Output the (X, Y) coordinate of the center of the cell containing the given text.  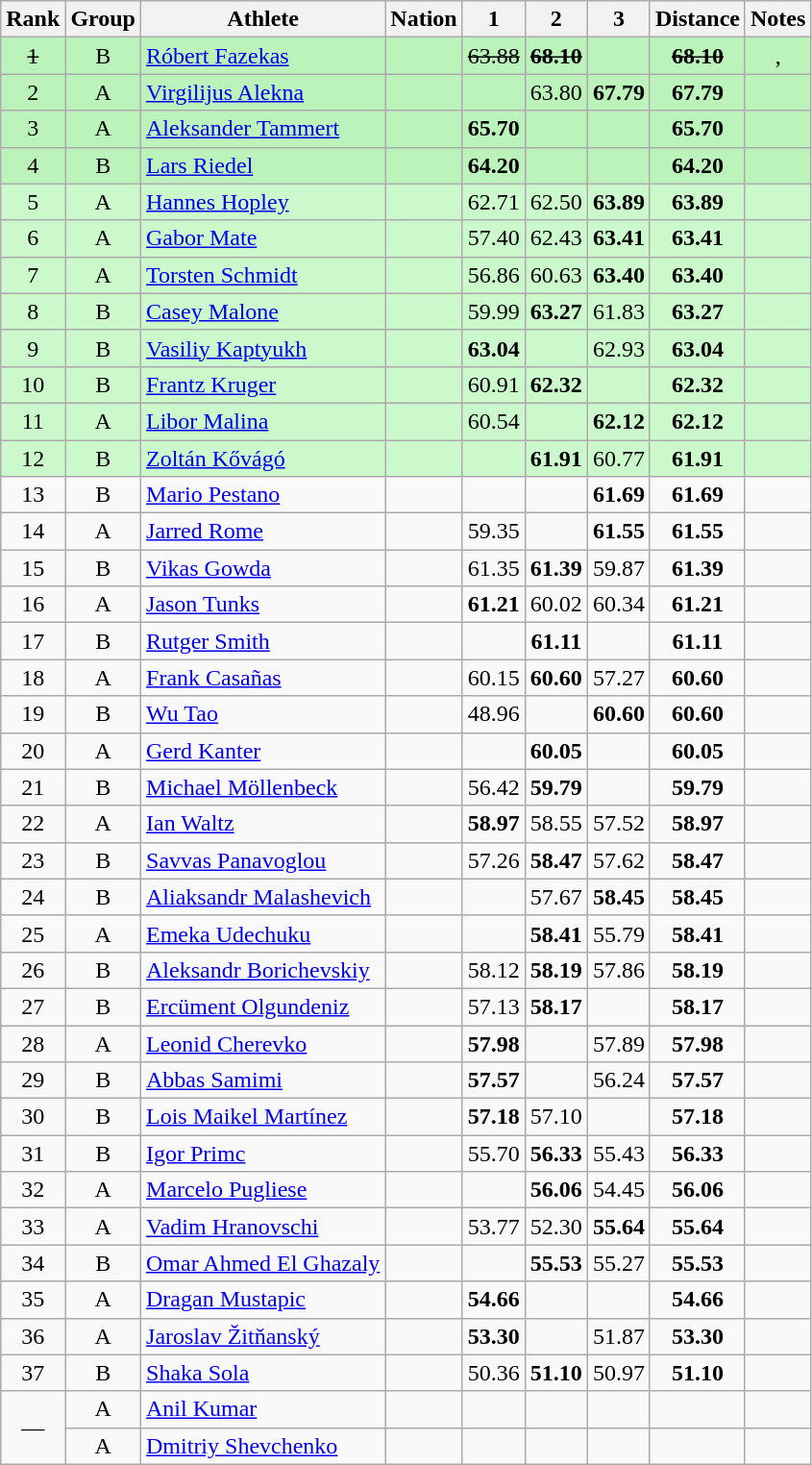
Jaroslav Žitňanský (263, 1336)
57.10 (555, 1117)
4 (33, 165)
57.62 (619, 860)
63.88 (494, 56)
52.30 (555, 1227)
, (777, 56)
62.50 (555, 202)
24 (33, 897)
Róbert Fazekas (263, 56)
11 (33, 421)
55.70 (494, 1154)
Rank (33, 19)
59.99 (494, 311)
Virgilijus Alekna (263, 92)
60.77 (619, 459)
22 (33, 824)
50.97 (619, 1373)
36 (33, 1336)
62.93 (619, 348)
14 (33, 532)
26 (33, 970)
17 (33, 641)
Libor Malina (263, 421)
Abbas Samimi (263, 1080)
18 (33, 678)
Notes (777, 19)
20 (33, 751)
56.42 (494, 787)
Jarred Rome (263, 532)
Vikas Gowda (263, 568)
Leonid Cherevko (263, 1043)
60.15 (494, 678)
32 (33, 1190)
Wu Tao (263, 714)
Hannes Hopley (263, 202)
9 (33, 348)
30 (33, 1117)
35 (33, 1300)
37 (33, 1373)
50.36 (494, 1373)
56.86 (494, 275)
Distance (698, 19)
58.55 (555, 824)
Ian Waltz (263, 824)
51.87 (619, 1336)
Zoltán Kővágó (263, 459)
Lars Riedel (263, 165)
Anil Kumar (263, 1409)
57.67 (555, 897)
Torsten Schmidt (263, 275)
Gabor Mate (263, 238)
Mario Pestano (263, 495)
58.12 (494, 970)
29 (33, 1080)
62.71 (494, 202)
Michael Möllenbeck (263, 787)
Omar Ahmed El Ghazaly (263, 1263)
6 (33, 238)
Jason Tunks (263, 605)
Marcelo Pugliese (263, 1190)
Athlete (263, 19)
— (33, 1428)
19 (33, 714)
21 (33, 787)
Aleksandr Borichevskiy (263, 970)
60.63 (555, 275)
59.35 (494, 532)
Group (104, 19)
Casey Malone (263, 311)
Gerd Kanter (263, 751)
Frank Casañas (263, 678)
57.86 (619, 970)
55.27 (619, 1263)
Dragan Mustapic (263, 1300)
59.87 (619, 568)
61.35 (494, 568)
Vasiliy Kaptyukh (263, 348)
60.54 (494, 421)
Shaka Sola (263, 1373)
Aliaksandr Malashevich (263, 897)
48.96 (494, 714)
55.79 (619, 933)
60.34 (619, 605)
28 (33, 1043)
25 (33, 933)
57.27 (619, 678)
Ercüment Olgundeniz (263, 1006)
57.13 (494, 1006)
23 (33, 860)
54.45 (619, 1190)
7 (33, 275)
57.26 (494, 860)
Vadim Hranovschi (263, 1227)
55.43 (619, 1154)
13 (33, 495)
60.91 (494, 385)
Nation (424, 19)
56.24 (619, 1080)
Igor Primc (263, 1154)
27 (33, 1006)
57.52 (619, 824)
34 (33, 1263)
57.89 (619, 1043)
15 (33, 568)
53.77 (494, 1227)
16 (33, 605)
57.40 (494, 238)
61.83 (619, 311)
Emeka Udechuku (263, 933)
Savvas Panavoglou (263, 860)
5 (33, 202)
63.80 (555, 92)
Frantz Kruger (263, 385)
62.43 (555, 238)
12 (33, 459)
Dmitriy Shevchenko (263, 1446)
Lois Maikel Martínez (263, 1117)
8 (33, 311)
33 (33, 1227)
10 (33, 385)
Aleksander Tammert (263, 129)
31 (33, 1154)
Rutger Smith (263, 641)
60.02 (555, 605)
